Find where the given text appears and provide that cell's center as (X, Y) coordinate. 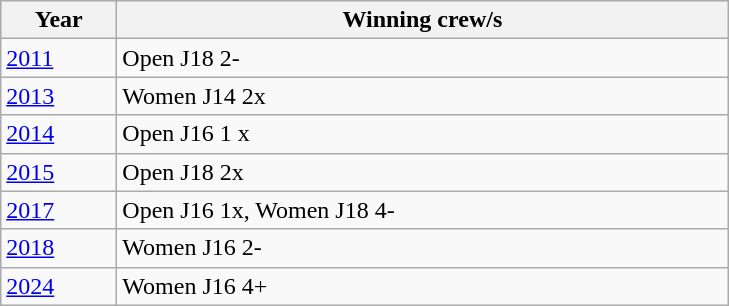
2024 (59, 286)
Year (59, 20)
Women J16 2- (422, 248)
Open J16 1 x (422, 134)
2014 (59, 134)
Winning crew/s (422, 20)
2018 (59, 248)
Open J16 1x, Women J18 4- (422, 210)
Open J18 2- (422, 58)
Women J14 2x (422, 96)
Women J16 4+ (422, 286)
2013 (59, 96)
2017 (59, 210)
2011 (59, 58)
2015 (59, 172)
Open J18 2x (422, 172)
